Determine the [x, y] coordinate at the center of the cell enclosing the given text.  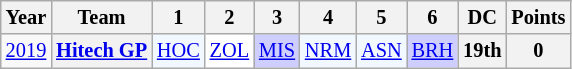
NRM [328, 51]
Hitech GP [102, 51]
ASN [381, 51]
MIS [277, 51]
5 [381, 17]
Team [102, 17]
DC [482, 17]
BRH [433, 51]
1 [178, 17]
3 [277, 17]
Points [538, 17]
HOC [178, 51]
4 [328, 17]
ZOL [230, 51]
19th [482, 51]
Year [26, 17]
6 [433, 17]
0 [538, 51]
2019 [26, 51]
2 [230, 17]
